Output the (X, Y) coordinate of the center of the cell containing the given text.  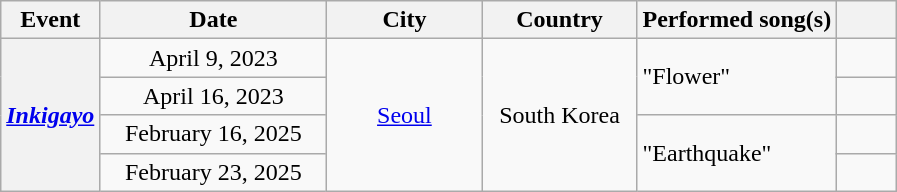
Country (560, 20)
"Earthquake" (737, 153)
Date (214, 20)
Performed song(s) (737, 20)
April 9, 2023 (214, 58)
April 16, 2023 (214, 96)
"Flower" (737, 77)
South Korea (560, 115)
Event (50, 20)
February 16, 2025 (214, 134)
February 23, 2025 (214, 172)
City (404, 20)
Seoul (404, 115)
Inkigayo (50, 115)
